From the cell containing the given text, extract its center point as [X, Y] coordinate. 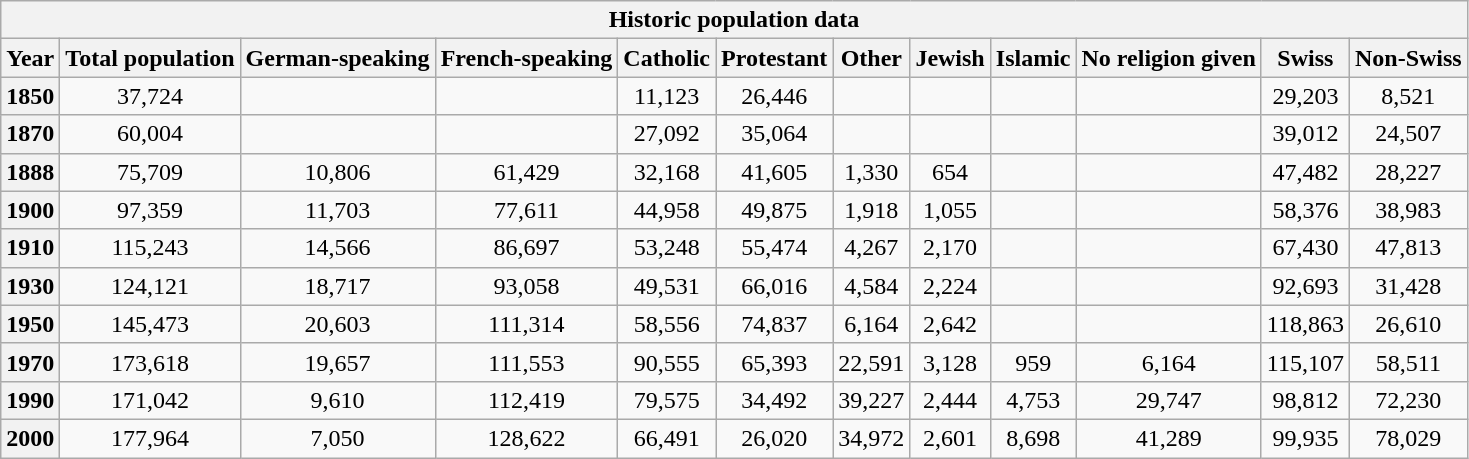
47,482 [1305, 172]
26,610 [1408, 324]
32,168 [667, 172]
34,492 [774, 400]
53,248 [667, 248]
2,444 [950, 400]
34,972 [872, 438]
49,875 [774, 210]
Catholic [667, 58]
38,983 [1408, 210]
60,004 [150, 134]
8,521 [1408, 96]
Islamic [1033, 58]
18,717 [338, 286]
2,224 [950, 286]
111,553 [526, 362]
2,601 [950, 438]
Other [872, 58]
Year [30, 58]
128,622 [526, 438]
French-speaking [526, 58]
86,697 [526, 248]
1930 [30, 286]
4,753 [1033, 400]
58,556 [667, 324]
1950 [30, 324]
74,837 [774, 324]
4,267 [872, 248]
79,575 [667, 400]
145,473 [150, 324]
66,016 [774, 286]
26,020 [774, 438]
9,610 [338, 400]
11,703 [338, 210]
24,507 [1408, 134]
1990 [30, 400]
3,128 [950, 362]
72,230 [1408, 400]
115,243 [150, 248]
14,566 [338, 248]
4,584 [872, 286]
41,289 [1168, 438]
173,618 [150, 362]
19,657 [338, 362]
98,812 [1305, 400]
99,935 [1305, 438]
58,376 [1305, 210]
112,419 [526, 400]
111,314 [526, 324]
1910 [30, 248]
Protestant [774, 58]
Jewish [950, 58]
10,806 [338, 172]
No religion given [1168, 58]
37,724 [150, 96]
47,813 [1408, 248]
1850 [30, 96]
41,605 [774, 172]
35,064 [774, 134]
Swiss [1305, 58]
55,474 [774, 248]
97,359 [150, 210]
654 [950, 172]
Non-Swiss [1408, 58]
115,107 [1305, 362]
11,123 [667, 96]
124,121 [150, 286]
171,042 [150, 400]
75,709 [150, 172]
77,611 [526, 210]
1870 [30, 134]
61,429 [526, 172]
67,430 [1305, 248]
2,642 [950, 324]
Total population [150, 58]
2,170 [950, 248]
93,058 [526, 286]
22,591 [872, 362]
1,918 [872, 210]
26,446 [774, 96]
177,964 [150, 438]
959 [1033, 362]
German-speaking [338, 58]
7,050 [338, 438]
1970 [30, 362]
Historic population data [734, 20]
65,393 [774, 362]
31,428 [1408, 286]
58,511 [1408, 362]
92,693 [1305, 286]
1,055 [950, 210]
27,092 [667, 134]
29,203 [1305, 96]
1888 [30, 172]
1900 [30, 210]
66,491 [667, 438]
49,531 [667, 286]
2000 [30, 438]
20,603 [338, 324]
78,029 [1408, 438]
1,330 [872, 172]
8,698 [1033, 438]
39,012 [1305, 134]
44,958 [667, 210]
29,747 [1168, 400]
90,555 [667, 362]
39,227 [872, 400]
28,227 [1408, 172]
118,863 [1305, 324]
